Locate the cell with the specified text and output its (x, y) center coordinate. 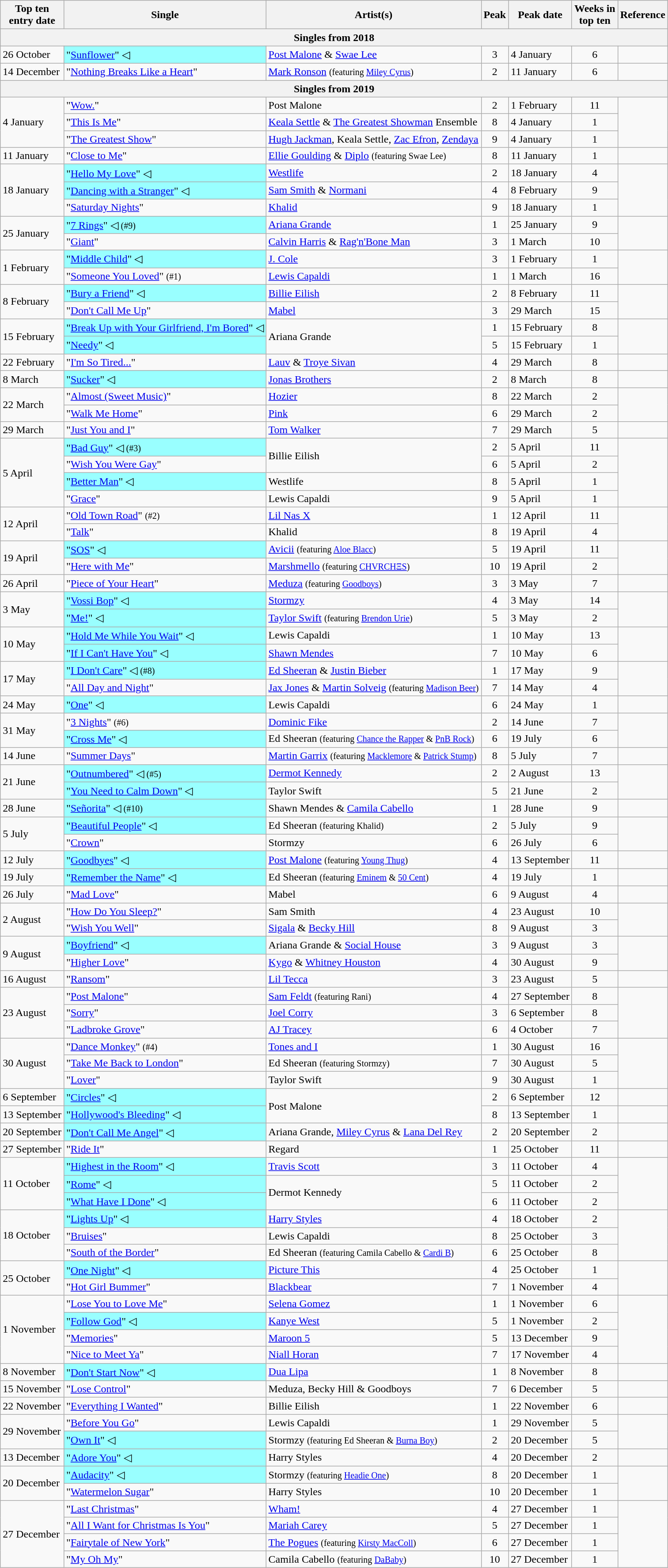
"I'm So Tired..." (165, 362)
"Wish You Were Gay" (165, 464)
14 May (540, 688)
Ed Sheeran (featuring Stormzy) (374, 1063)
17 November (540, 1355)
"Needy" ◁ (165, 345)
"Lose You to Love Me" (165, 1304)
"One Night" ◁ (165, 1270)
Lil Tecca (374, 979)
"South of the Border" (165, 1253)
"The Greatest Show" (165, 139)
Calvin Harris & Rag'n'Bone Man (374, 242)
"Old Town Road" (#2) (165, 515)
"One" ◁ (165, 705)
Stormzy (featuring Ed Sheeran & Burna Boy) (374, 1440)
Marshmello (featuring CHVRCHΞS) (374, 567)
Travis Scott (374, 1166)
"I Don't Care" ◁ (#8) (165, 670)
Hozier (374, 397)
"My Oh My" (165, 1559)
Tom Walker (374, 430)
31 May (32, 730)
"Bruises" (165, 1236)
Jax Jones & Martin Solveig (featuring Madison Beer) (374, 688)
Blackbear (374, 1287)
The Pogues (featuring Kirsty MacColl) (374, 1542)
Niall Horan (374, 1355)
J. Cole (374, 259)
Ed Sheeran (featuring Chance the Rapper & PnB Rock) (374, 739)
"Goodbyes" ◁ (165, 860)
"Higher Love" (165, 962)
"Beautiful People" ◁ (165, 826)
Ed Sheeran (featuring Khalid) (374, 826)
"Ransom" (165, 979)
Single (165, 15)
"Nice to Meet Ya" (165, 1355)
"Everything I Wanted" (165, 1406)
Weeks intop ten (595, 15)
"Giant" (165, 242)
Taylor Swift (featuring Brendon Urie) (374, 618)
Sam Feldt (featuring Rani) (374, 996)
Tones and I (374, 1046)
Regard (374, 1149)
"3 Nights" (#6) (165, 722)
"How Do You Sleep?" (165, 911)
Wham! (374, 1509)
Lil Nas X (374, 515)
"If I Can't Have You" ◁ (165, 653)
Post Malone (featuring Young Thug) (374, 860)
"Almost (Sweet Music)" (165, 397)
Ed Sheeran (featuring Eminem & 50 Cent) (374, 877)
"Watermelon Sugar" (165, 1492)
14 (595, 601)
Kygo & Whitney Houston (374, 962)
"Wow." (165, 106)
"Hollywood's Bleeding" ◁ (165, 1115)
Mark Ronson (featuring Miley Cyrus) (374, 72)
Dominic Fike (374, 722)
"Follow God" ◁ (165, 1321)
"Here with Me" (165, 567)
"What Have I Done" ◁ (165, 1202)
"Wish You Well" (165, 928)
16 August (32, 979)
4 October (540, 1029)
26 October (32, 55)
"Summer Days" (165, 756)
"All Day and Night" (165, 688)
"Sorry" (165, 1013)
Picture This (374, 1270)
Avicii (featuring Aloe Blacc) (374, 549)
"Post Malone" (165, 996)
"Someone You Loved" (#1) (165, 276)
Meduza (featuring Goodboys) (374, 583)
"Piece of Your Heart" (165, 583)
Dua Lipa (374, 1372)
"Walk Me Home" (165, 413)
"Don't Call Me Angel" ◁ (165, 1132)
12 July (32, 860)
"Close to Me" (165, 156)
Reference (642, 15)
"Rome" ◁ (165, 1184)
"Don't Start Now" ◁ (165, 1372)
"Bury a Friend" ◁ (165, 293)
Peak (495, 15)
"Talk" (165, 532)
Singles from 2018 (334, 38)
Pink (374, 413)
Jonas Brothers (374, 379)
"Highest in the Room" ◁ (165, 1166)
"Remember the Name" ◁ (165, 877)
"Hello My Love" ◁ (165, 173)
"Lights Up" ◁ (165, 1219)
Ellie Goulding & Diplo (featuring Swae Lee) (374, 156)
"This Is Me" (165, 122)
Shawn Mendes (374, 653)
Sam Smith (374, 911)
"Before You Go" (165, 1423)
"Boyfriend" ◁ (165, 945)
"Sunflower" ◁ (165, 55)
"Don't Call Me Up" (165, 310)
"Grace" (165, 499)
Camila Cabello (featuring DaBaby) (374, 1559)
"Adore You" ◁ (165, 1457)
"Sucker" ◁ (165, 379)
15 November (32, 1389)
Keala Settle & The Greatest Showman Ensemble (374, 122)
"Señorita" ◁ (#10) (165, 808)
Joel Corry (374, 1013)
Sigala & Becky Hill (374, 928)
"Memories" (165, 1338)
"Fairytale of New York" (165, 1542)
"Lover" (165, 1080)
"Outnumbered" ◁ (#5) (165, 773)
Mariah Carey (374, 1526)
Lauv & Troye Sivan (374, 362)
"Bad Guy" ◁ (#3) (165, 447)
"Cross Me" ◁ (165, 739)
"Ride It" (165, 1149)
"Last Christmas" (165, 1509)
Ariana Grande & Social House (374, 945)
Ed Sheeran & Justin Bieber (374, 670)
"Mad Love" (165, 894)
"Crown" (165, 843)
"You Need to Calm Down" ◁ (165, 791)
"Break Up with Your Girlfriend, I'm Bored" ◁ (165, 328)
"Better Man" ◁ (165, 481)
12 (595, 1097)
"Audacity" ◁ (165, 1475)
"Middle Child" ◁ (165, 259)
Sam Smith & Normani (374, 190)
14 December (32, 72)
"All I Want for Christmas Is You" (165, 1526)
"Ladbroke Grove" (165, 1029)
Shawn Mendes & Camila Cabello (374, 808)
"Hold Me While You Wait" ◁ (165, 635)
"Vossi Bop" ◁ (165, 601)
"Circles" ◁ (165, 1097)
"Take Me Back to London" (165, 1063)
Top tenentry date (32, 15)
6 December (540, 1389)
"Dancing with a Stranger" ◁ (165, 190)
22 February (32, 362)
Meduza, Becky Hill & Goodboys (374, 1389)
26 April (32, 583)
"Own It" ◁ (165, 1440)
Stormzy (featuring Headie One) (374, 1475)
"Just You and I" (165, 430)
"7 Rings" ◁ (#9) (165, 225)
"Lose Control" (165, 1389)
AJ Tracey (374, 1029)
Hugh Jackman, Keala Settle, Zac Efron, Zendaya (374, 139)
Post Malone & Swae Lee (374, 55)
Peak date (540, 15)
Kanye West (374, 1321)
"Saturday Nights" (165, 208)
Maroon 5 (374, 1338)
Ariana Grande, Miley Cyrus & Lana Del Rey (374, 1132)
"Hot Girl Bummer" (165, 1287)
Selena Gomez (374, 1304)
"Me!" ◁ (165, 618)
"Dance Monkey" (#4) (165, 1046)
"SOS" ◁ (165, 549)
Singles from 2019 (334, 89)
15 (595, 310)
Artist(s) (374, 15)
Martin Garrix (featuring Macklemore & Patrick Stump) (374, 756)
Ed Sheeran (featuring Camila Cabello & Cardi B) (374, 1253)
"Nothing Breaks Like a Heart" (165, 72)
